Return the [X, Y] coordinate for the center point of the cell that contains the specified text.  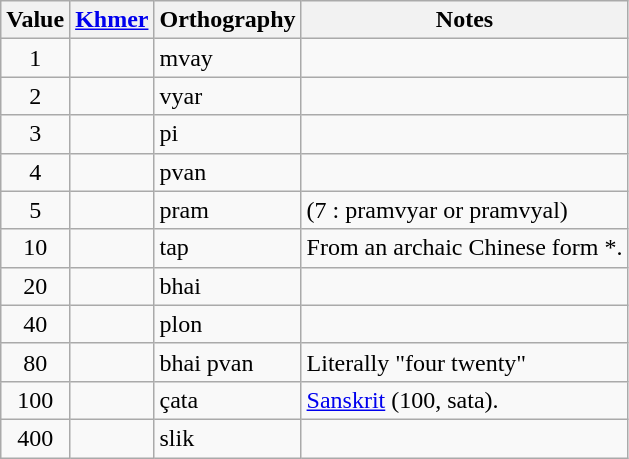
(7 : pramvyar or pramvyal) [464, 210]
2 [36, 96]
20 [36, 286]
10 [36, 248]
çata [228, 400]
Orthography [228, 20]
From an archaic Chinese form *. [464, 248]
bhai pvan [228, 362]
plon [228, 324]
pvan [228, 172]
3 [36, 134]
400 [36, 438]
1 [36, 58]
pram [228, 210]
vyar [228, 96]
4 [36, 172]
mvay [228, 58]
5 [36, 210]
Khmer [112, 20]
pi [228, 134]
slik [228, 438]
Notes [464, 20]
100 [36, 400]
Value [36, 20]
bhai [228, 286]
Sanskrit (100, sata). [464, 400]
40 [36, 324]
80 [36, 362]
tap [228, 248]
Literally "four twenty" [464, 362]
